Search for the cell housing the specified text and yield its (X, Y) center coordinate. 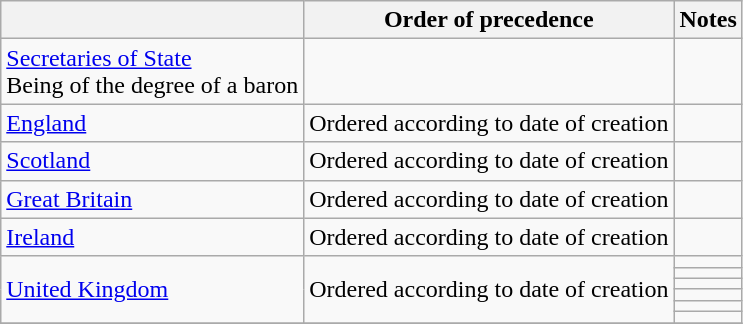
Notes (708, 20)
Ireland (152, 237)
Great Britain (152, 199)
Secretaries of StateBeing of the degree of a baron (152, 72)
United Kingdom (152, 289)
Scotland (152, 161)
England (152, 123)
Order of precedence (489, 20)
